Output the [x, y] coordinate of the center of the cell containing the given text.  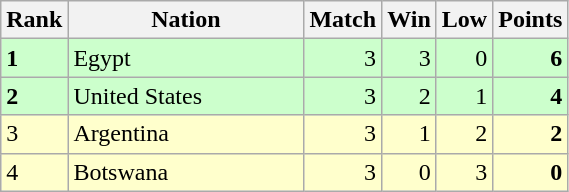
6 [530, 58]
Match [343, 20]
Rank [34, 20]
Argentina [186, 134]
Low [464, 20]
Nation [186, 20]
Egypt [186, 58]
Botswana [186, 172]
Points [530, 20]
United States [186, 96]
Win [410, 20]
